Locate the cell with the specified text and output its [x, y] center coordinate. 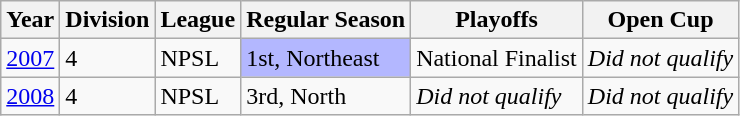
Playoffs [497, 20]
League [198, 20]
2007 [30, 58]
Division [108, 20]
3rd, North [326, 96]
Open Cup [660, 20]
1st, Northeast [326, 58]
National Finalist [497, 58]
Year [30, 20]
2008 [30, 96]
Regular Season [326, 20]
